Extract the [X, Y] coordinate from the center of the cell holding the provided text.  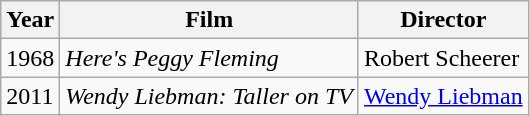
Year [30, 20]
Director [443, 20]
Robert Scheerer [443, 58]
2011 [30, 96]
1968 [30, 58]
Wendy Liebman [443, 96]
Here's Peggy Fleming [210, 58]
Wendy Liebman: Taller on TV [210, 96]
Film [210, 20]
